Identify which cell holds the provided text, then report its [X, Y] central coordinate. 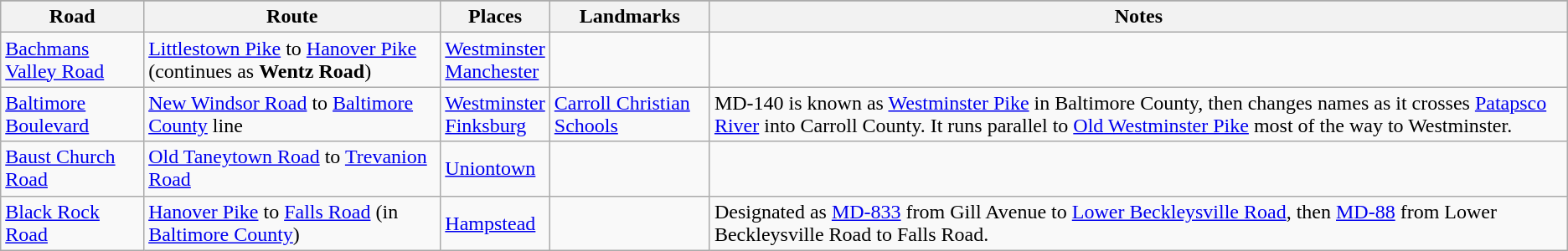
Bachmans Valley Road [72, 60]
WestminsterManchester [495, 60]
Hanover Pike to Falls Road (in Baltimore County) [292, 223]
Black Rock Road [72, 223]
Road [72, 17]
Baltimore Boulevard [72, 114]
WestminsterFinksburg [495, 114]
New Windsor Road to Baltimore County line [292, 114]
Old Taneytown Road to Trevanion Road [292, 169]
Baust Church Road [72, 169]
Designated as MD-833 from Gill Avenue to Lower Beckleysville Road, then MD-88 from Lower Beckleysville Road to Falls Road. [1138, 223]
Notes [1138, 17]
Landmarks [630, 17]
Places [495, 17]
Route [292, 17]
Littlestown Pike to Hanover Pike (continues as Wentz Road) [292, 60]
Carroll Christian Schools [630, 114]
Uniontown [495, 169]
Hampstead [495, 223]
